Capture the cell that displays the provided text and extract its (x, y) central coordinate. 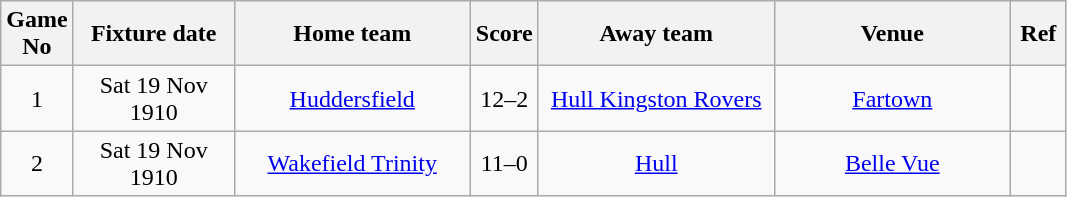
Home team (352, 34)
2 (37, 164)
Hull Kingston Rovers (656, 98)
Huddersfield (352, 98)
Ref (1038, 34)
Hull (656, 164)
12–2 (504, 98)
11–0 (504, 164)
Fartown (892, 98)
Fixture date (154, 34)
Belle Vue (892, 164)
Game No (37, 34)
1 (37, 98)
Venue (892, 34)
Score (504, 34)
Wakefield Trinity (352, 164)
Away team (656, 34)
